Pinpoint the cell where the given text exists, returning its [x, y] midpoint coordinate. 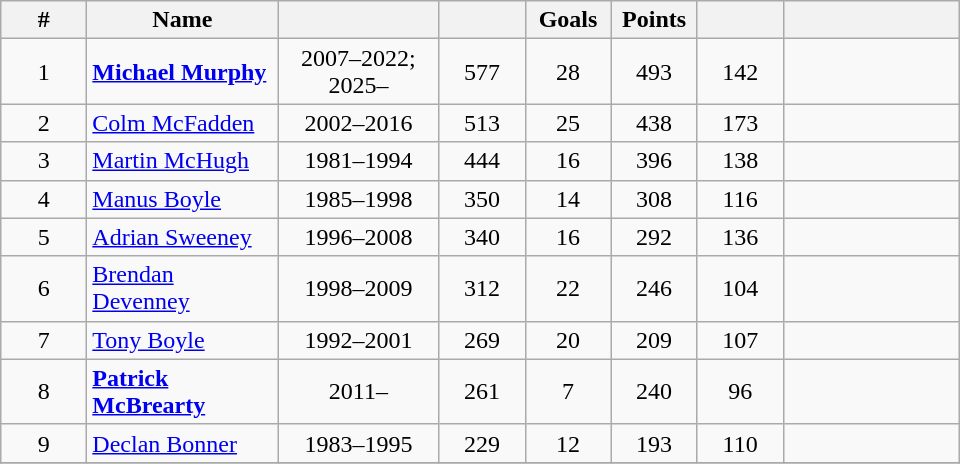
Goals [568, 20]
Adrian Sweeney [182, 237]
577 [482, 72]
396 [654, 161]
Brendan Devenney [182, 288]
104 [740, 288]
142 [740, 72]
261 [482, 392]
1985–1998 [358, 199]
Name [182, 20]
2 [44, 123]
350 [482, 199]
Manus Boyle [182, 199]
8 [44, 392]
173 [740, 123]
Points [654, 20]
3 [44, 161]
Colm McFadden [182, 123]
1 [44, 72]
107 [740, 340]
340 [482, 237]
4 [44, 199]
444 [482, 161]
1992–2001 [358, 340]
292 [654, 237]
229 [482, 443]
308 [654, 199]
# [44, 20]
5 [44, 237]
493 [654, 72]
14 [568, 199]
Michael Murphy [182, 72]
9 [44, 443]
1983–1995 [358, 443]
269 [482, 340]
312 [482, 288]
513 [482, 123]
116 [740, 199]
2011– [358, 392]
25 [568, 123]
1998–2009 [358, 288]
438 [654, 123]
96 [740, 392]
Martin McHugh [182, 161]
193 [654, 443]
22 [568, 288]
6 [44, 288]
28 [568, 72]
110 [740, 443]
240 [654, 392]
1996–2008 [358, 237]
20 [568, 340]
246 [654, 288]
2002–2016 [358, 123]
Patrick McBrearty [182, 392]
209 [654, 340]
2007–2022; 2025– [358, 72]
Declan Bonner [182, 443]
12 [568, 443]
1981–1994 [358, 161]
136 [740, 237]
Tony Boyle [182, 340]
138 [740, 161]
